Locate the cell with the specified text and output its (x, y) center coordinate. 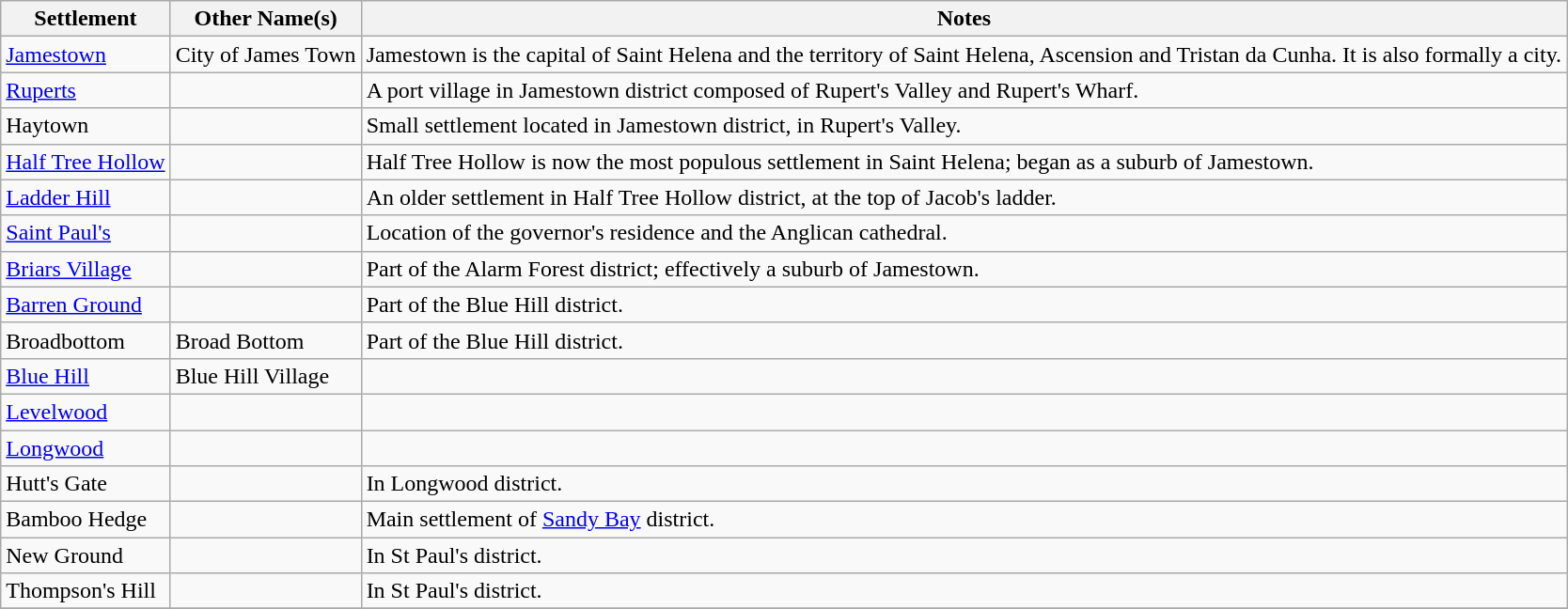
Ladder Hill (86, 197)
Ruperts (86, 90)
Part of the Alarm Forest district; effectively a suburb of Jamestown. (964, 269)
City of James Town (265, 55)
In Longwood district. (964, 484)
An older settlement in Half Tree Hollow district, at the top of Jacob's ladder. (964, 197)
Hutt's Gate (86, 484)
Broadbottom (86, 340)
Small settlement located in Jamestown district, in Rupert's Valley. (964, 126)
Location of the governor's residence and the Anglican cathedral. (964, 233)
Jamestown is the capital of Saint Helena and the territory of Saint Helena, Ascension and Tristan da Cunha. It is also formally a city. (964, 55)
Settlement (86, 19)
Longwood (86, 448)
Haytown (86, 126)
Jamestown (86, 55)
Thompson's Hill (86, 591)
Notes (964, 19)
Half Tree Hollow is now the most populous settlement in Saint Helena; began as a suburb of Jamestown. (964, 162)
Main settlement of Sandy Bay district. (964, 520)
Levelwood (86, 412)
Barren Ground (86, 304)
New Ground (86, 555)
Blue Hill Village (265, 376)
Broad Bottom (265, 340)
Saint Paul's (86, 233)
Half Tree Hollow (86, 162)
Other Name(s) (265, 19)
Briars Village (86, 269)
A port village in Jamestown district composed of Rupert's Valley and Rupert's Wharf. (964, 90)
Blue Hill (86, 376)
Bamboo Hedge (86, 520)
